Identify which cell holds the provided text, then report its (x, y) central coordinate. 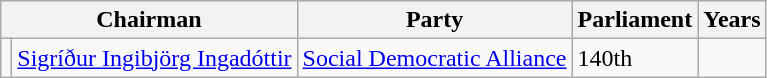
Party (434, 20)
140th (635, 58)
Parliament (635, 20)
Years (732, 20)
Social Democratic Alliance (434, 58)
Sigríður Ingibjörg Ingadóttir (154, 58)
Chairman (149, 20)
